Return (X, Y) of the center of cell containing provided text 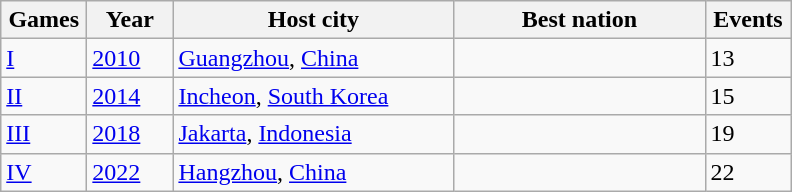
Year (130, 20)
Host city (314, 20)
15 (748, 96)
22 (748, 172)
IV (44, 172)
2018 (130, 134)
Games (44, 20)
Best nation (580, 20)
I (44, 58)
Incheon, South Korea (314, 96)
19 (748, 134)
II (44, 96)
Jakarta, Indonesia (314, 134)
Events (748, 20)
2010 (130, 58)
Guangzhou, China (314, 58)
Hangzhou, China (314, 172)
III (44, 134)
2014 (130, 96)
13 (748, 58)
2022 (130, 172)
